Pinpoint the cell where the given text exists, returning its (X, Y) midpoint coordinate. 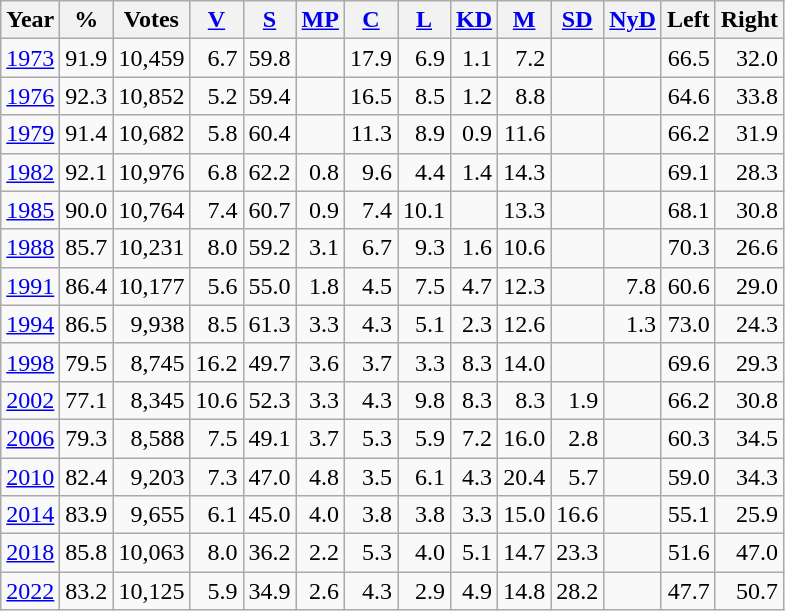
17.9 (370, 58)
4.7 (474, 286)
24.3 (749, 324)
59.2 (270, 248)
MP (320, 20)
60.7 (270, 210)
5.2 (216, 96)
M (524, 20)
KD (474, 20)
1.3 (633, 324)
10,231 (152, 248)
14.7 (524, 553)
2.8 (578, 438)
86.4 (86, 286)
3.1 (320, 248)
9.8 (424, 400)
33.8 (749, 96)
1.4 (474, 172)
52.3 (270, 400)
20.4 (524, 477)
77.1 (86, 400)
55.0 (270, 286)
16.5 (370, 96)
9.6 (370, 172)
64.6 (688, 96)
1.9 (578, 400)
4.8 (320, 477)
51.6 (688, 553)
66.5 (688, 58)
15.0 (524, 515)
28.3 (749, 172)
NyD (633, 20)
1982 (30, 172)
68.1 (688, 210)
9.3 (424, 248)
79.3 (86, 438)
9,203 (152, 477)
10,459 (152, 58)
2006 (30, 438)
92.1 (86, 172)
4.5 (370, 286)
49.7 (270, 362)
7.3 (216, 477)
14.3 (524, 172)
2014 (30, 515)
26.6 (749, 248)
92.3 (86, 96)
1.1 (474, 58)
L (424, 20)
59.0 (688, 477)
86.5 (86, 324)
8.9 (424, 134)
1.2 (474, 96)
34.5 (749, 438)
SD (578, 20)
Year (30, 20)
6.9 (424, 58)
59.4 (270, 96)
55.1 (688, 515)
V (216, 20)
6.8 (216, 172)
8,345 (152, 400)
2.2 (320, 553)
1976 (30, 96)
34.3 (749, 477)
10,125 (152, 591)
8,745 (152, 362)
10,976 (152, 172)
10,852 (152, 96)
1994 (30, 324)
91.4 (86, 134)
47.7 (688, 591)
60.4 (270, 134)
31.9 (749, 134)
3.6 (320, 362)
Left (688, 20)
7.8 (633, 286)
10,177 (152, 286)
9,938 (152, 324)
8,588 (152, 438)
25.9 (749, 515)
85.8 (86, 553)
16.0 (524, 438)
14.0 (524, 362)
5.6 (216, 286)
2002 (30, 400)
% (86, 20)
28.2 (578, 591)
79.5 (86, 362)
16.2 (216, 362)
50.7 (749, 591)
13.3 (524, 210)
69.6 (688, 362)
1991 (30, 286)
1.8 (320, 286)
11.6 (524, 134)
62.2 (270, 172)
82.4 (86, 477)
3.5 (370, 477)
8.8 (524, 96)
12.3 (524, 286)
29.0 (749, 286)
9,655 (152, 515)
60.6 (688, 286)
14.8 (524, 591)
2022 (30, 591)
4.4 (424, 172)
C (370, 20)
59.8 (270, 58)
45.0 (270, 515)
90.0 (86, 210)
16.6 (578, 515)
70.3 (688, 248)
0.8 (320, 172)
60.3 (688, 438)
Right (749, 20)
1973 (30, 58)
49.1 (270, 438)
2010 (30, 477)
29.3 (749, 362)
10,764 (152, 210)
85.7 (86, 248)
91.9 (86, 58)
5.8 (216, 134)
61.3 (270, 324)
2.9 (424, 591)
4.9 (474, 591)
1998 (30, 362)
23.3 (578, 553)
2018 (30, 553)
5.7 (578, 477)
10,682 (152, 134)
1.6 (474, 248)
12.6 (524, 324)
2.6 (320, 591)
10,063 (152, 553)
2.3 (474, 324)
10.1 (424, 210)
83.9 (86, 515)
Votes (152, 20)
83.2 (86, 591)
34.9 (270, 591)
69.1 (688, 172)
1988 (30, 248)
S (270, 20)
73.0 (688, 324)
11.3 (370, 134)
1985 (30, 210)
36.2 (270, 553)
1979 (30, 134)
32.0 (749, 58)
